Pinpoint the cell where the given text exists, returning its (X, Y) midpoint coordinate. 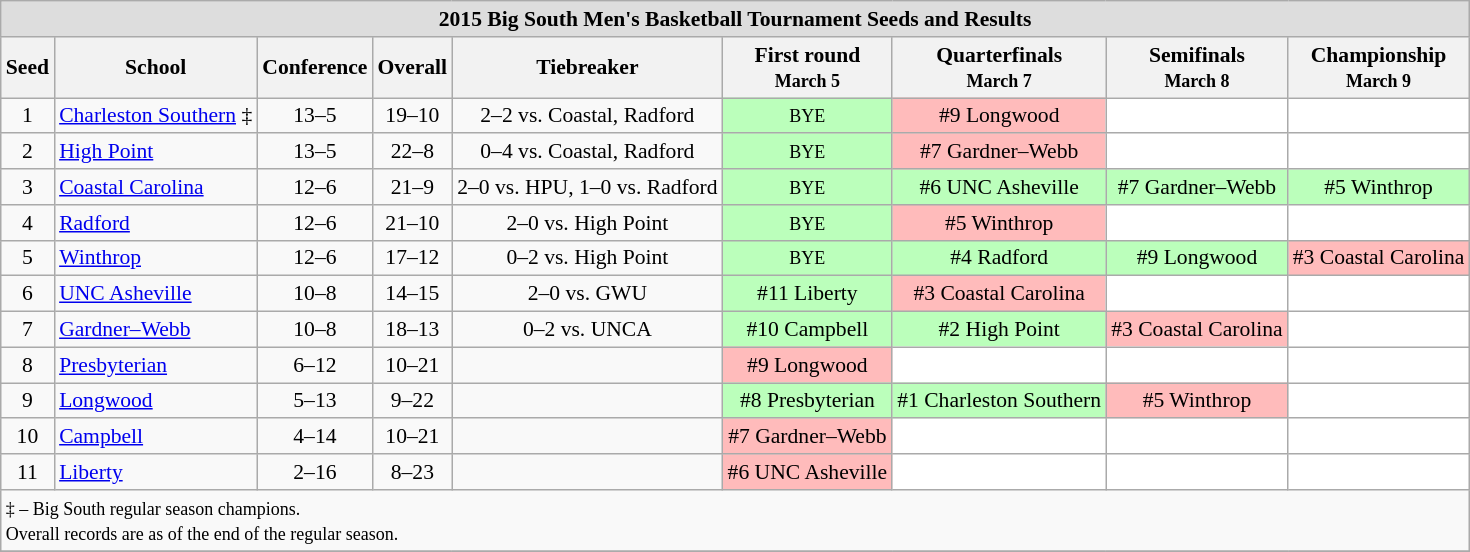
Liberty (156, 472)
SemifinalsMarch 8 (1197, 68)
0–2 vs. UNCA (587, 330)
4 (28, 223)
Gardner–Webb (156, 330)
14–15 (413, 294)
Seed (28, 68)
22–8 (413, 152)
2–0 vs. HPU, 1–0 vs. Radford (587, 187)
Coastal Carolina (156, 187)
19–10 (413, 116)
School (156, 68)
2 (28, 152)
6–12 (314, 365)
1 (28, 116)
Overall (413, 68)
Charleston Southern ‡ (156, 116)
‡ – Big South regular season champions.Overall records are as of the end of the regular season. (736, 520)
Conference (314, 68)
2–16 (314, 472)
#1 Charleston Southern (999, 401)
ChampionshipMarch 9 (1379, 68)
QuarterfinalsMarch 7 (999, 68)
6 (28, 294)
Tiebreaker (587, 68)
First roundMarch 5 (808, 68)
#4 Radford (999, 258)
Winthrop (156, 258)
2015 Big South Men's Basketball Tournament Seeds and Results (736, 19)
Longwood (156, 401)
2–2 vs. Coastal, Radford (587, 116)
UNC Asheville (156, 294)
2–0 vs. High Point (587, 223)
9 (28, 401)
10 (28, 437)
21–9 (413, 187)
5–13 (314, 401)
#8 Presbyterian (808, 401)
7 (28, 330)
21–10 (413, 223)
#11 Liberty (808, 294)
2–0 vs. GWU (587, 294)
#10 Campbell (808, 330)
Radford (156, 223)
High Point (156, 152)
0–2 vs. High Point (587, 258)
Campbell (156, 437)
17–12 (413, 258)
Presbyterian (156, 365)
11 (28, 472)
0–4 vs. Coastal, Radford (587, 152)
8 (28, 365)
3 (28, 187)
18–13 (413, 330)
4–14 (314, 437)
#2 High Point (999, 330)
5 (28, 258)
8–23 (413, 472)
9–22 (413, 401)
